Identify which cell holds the provided text, then report its [X, Y] central coordinate. 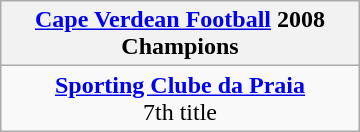
Sporting Clube da Praia7th title [180, 98]
Cape Verdean Football 2008Champions [180, 34]
